Search for the cell housing the specified text and yield its [X, Y] center coordinate. 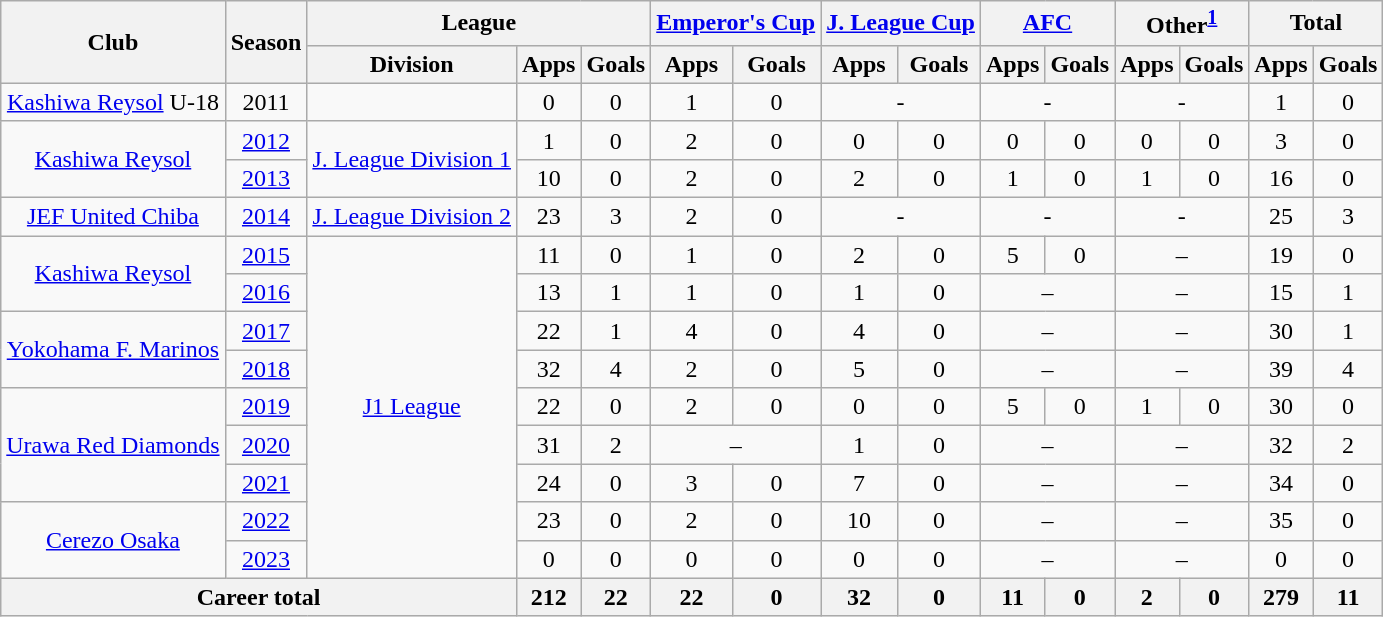
2020 [266, 445]
J. League Division 1 [412, 159]
24 [549, 483]
Division [412, 64]
2018 [266, 369]
Emperor's Cup [736, 24]
2022 [266, 521]
19 [1281, 255]
JEF United Chiba [113, 217]
34 [1281, 483]
Other1 [1182, 24]
2016 [266, 293]
J1 League [412, 408]
16 [1281, 178]
2013 [266, 178]
15 [1281, 293]
Total [1316, 24]
279 [1281, 597]
Career total [259, 597]
Club [113, 42]
Kashiwa Reysol U-18 [113, 102]
J. League Cup [901, 24]
Urawa Red Diamonds [113, 445]
2017 [266, 331]
Season [266, 42]
212 [549, 597]
2019 [266, 407]
25 [1281, 217]
League [479, 24]
2021 [266, 483]
13 [549, 293]
35 [1281, 521]
Cerezo Osaka [113, 540]
Yokohama F. Marinos [113, 350]
2011 [266, 102]
2012 [266, 140]
AFC [1047, 24]
2023 [266, 559]
31 [549, 445]
39 [1281, 369]
2014 [266, 217]
7 [860, 483]
2015 [266, 255]
J. League Division 2 [412, 217]
